Pinpoint the cell where the given text exists, returning its (X, Y) midpoint coordinate. 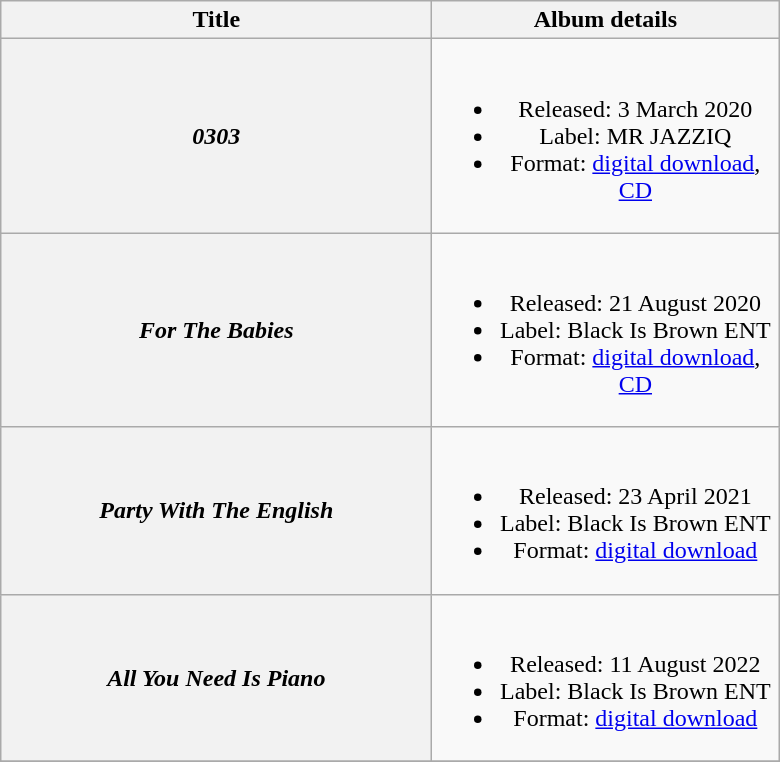
Title (216, 20)
Released: 3 March 2020Label: MR JAZZIQFormat: digital download, CD (606, 136)
For The Babies (216, 330)
Released: 11 August 2022Label: Black Is Brown ENTFormat: digital download (606, 678)
Released: 23 April 2021Label: Black Is Brown ENTFormat: digital download (606, 510)
Released: 21 August 2020Label: Black Is Brown ENTFormat: digital download, CD (606, 330)
Album details (606, 20)
All You Need Is Piano (216, 678)
Party With The English (216, 510)
0303 (216, 136)
